For the text-containing cell, return its midpoint in (x, y) coordinate format. 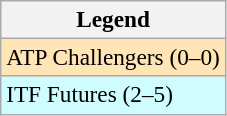
ITF Futures (2–5) (114, 95)
Legend (114, 19)
ATP Challengers (0–0) (114, 57)
